Detect which cell encompasses the target text, then output its [X, Y] center coordinate. 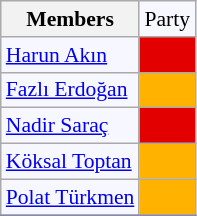
Polat Türkmen [70, 197]
Harun Akın [70, 55]
Nadir Saraç [70, 126]
Fazlı Erdoğan [70, 90]
Köksal Toptan [70, 162]
Members [70, 19]
Party [167, 19]
